Find where the given text appears and provide that cell's center as [x, y] coordinate. 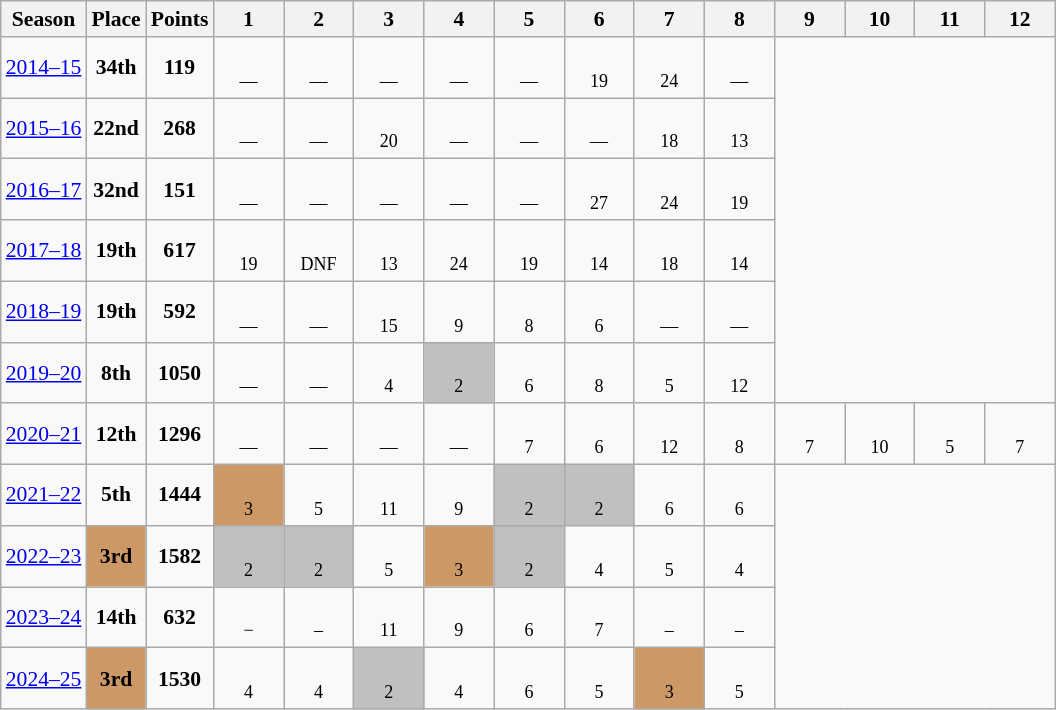
27 [599, 190]
1444 [180, 496]
2022–23 [44, 556]
2016–17 [44, 190]
22nd [116, 128]
2018–19 [44, 312]
119 [180, 68]
2015–16 [44, 128]
151 [180, 190]
592 [180, 312]
12th [116, 434]
1582 [180, 556]
2021–22 [44, 496]
2024–25 [44, 678]
15 [389, 312]
2017–18 [44, 250]
632 [180, 618]
2019–20 [44, 372]
Points [180, 19]
14th [116, 618]
1296 [180, 434]
268 [180, 128]
5th [116, 496]
2023–24 [44, 618]
1050 [180, 372]
Place [116, 19]
20 [389, 128]
− [248, 618]
32nd [116, 190]
8th [116, 372]
Season [44, 19]
DNF [319, 250]
2014–15 [44, 68]
34th [116, 68]
2020–21 [44, 434]
617 [180, 250]
1 [248, 19]
1530 [180, 678]
